Find where the given text appears and provide that cell's center as (X, Y) coordinate. 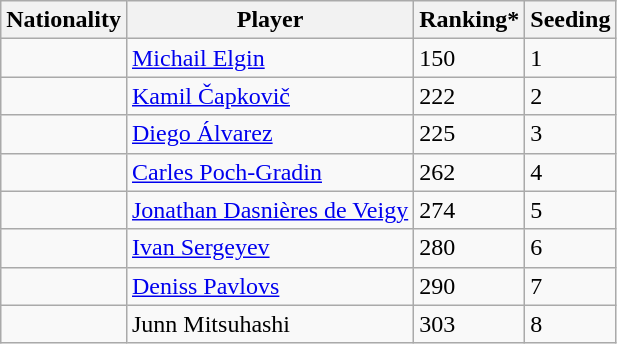
Carles Poch-Gradin (270, 172)
8 (570, 324)
Nationality (64, 20)
7 (570, 286)
Junn Mitsuhashi (270, 324)
Kamil Čapkovič (270, 96)
Player (270, 20)
290 (470, 286)
Deniss Pavlovs (270, 286)
Jonathan Dasnières de Veigy (270, 210)
4 (570, 172)
1 (570, 58)
Diego Álvarez (270, 134)
6 (570, 248)
222 (470, 96)
303 (470, 324)
150 (470, 58)
Michail Elgin (270, 58)
Ranking* (470, 20)
262 (470, 172)
Ivan Sergeyev (270, 248)
Seeding (570, 20)
280 (470, 248)
2 (570, 96)
5 (570, 210)
274 (470, 210)
3 (570, 134)
225 (470, 134)
